Return [X, Y] of the center of cell containing provided text 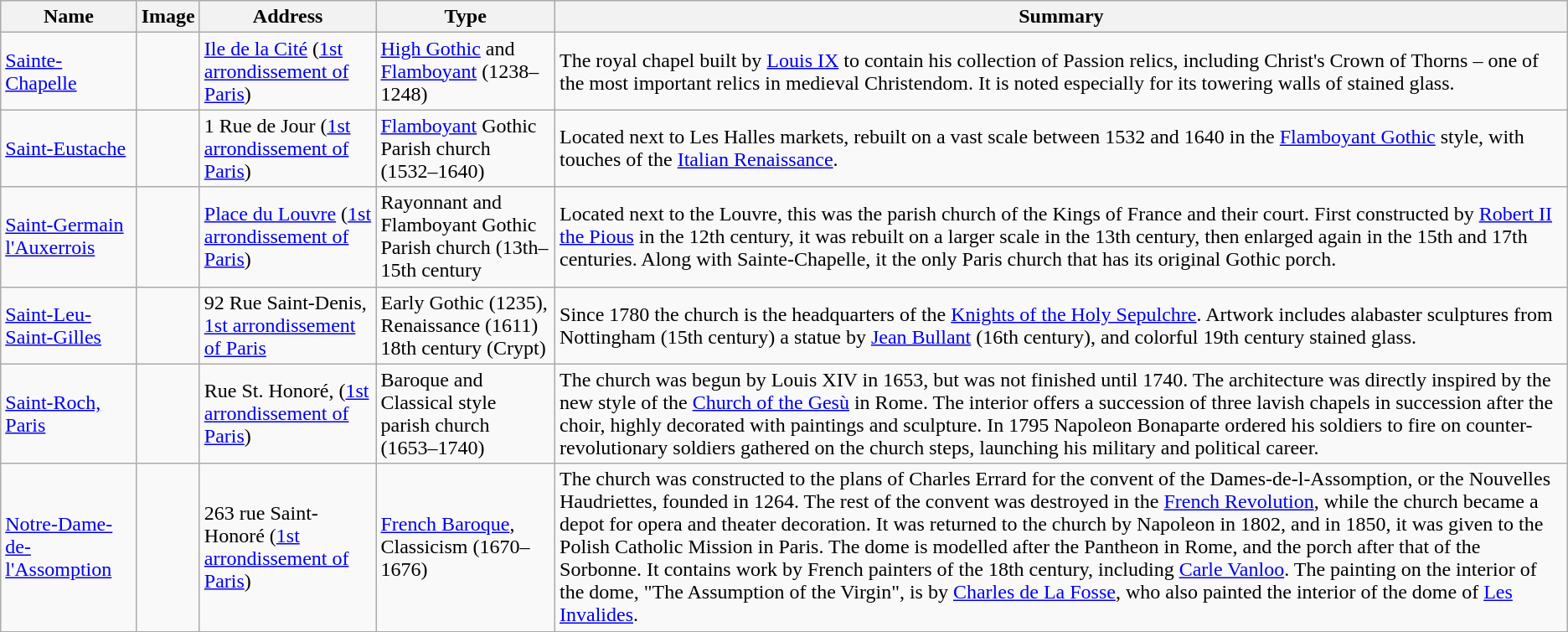
92 Rue Saint-Denis, 1st arrondissement of Paris [288, 325]
Address [288, 17]
Baroque and Classical style parish church (1653–1740) [466, 414]
Summary [1062, 17]
Place du Louvre (1st arrondissement of Paris) [288, 236]
Saint-Germain l'Auxerrois [69, 236]
Early Gothic (1235), Renaissance (1611) 18th century (Crypt) [466, 325]
High Gothic and Flamboyant (1238–1248) [466, 71]
263 rue Saint-Honoré (1st arrondissement of Paris) [288, 547]
Image [168, 17]
Name [69, 17]
Flamboyant Gothic Parish church (1532–1640) [466, 148]
Sainte-Chapelle [69, 71]
Saint-Roch, Paris [69, 414]
Ile de la Cité (1st arrondissement of Paris) [288, 71]
French Baroque, Classicism (1670–1676) [466, 547]
1 Rue de Jour (1st arrondissement of Paris) [288, 148]
Rayonnant and Flamboyant Gothic Parish church (13th–15th century [466, 236]
Saint-Leu-Saint-Gilles [69, 325]
Saint-Eustache [69, 148]
Notre-Dame-de-l'Assomption [69, 547]
Rue St. Honoré, (1st arrondissement of Paris) [288, 414]
Type [466, 17]
